Locate the cell with the specified text and output its [X, Y] center coordinate. 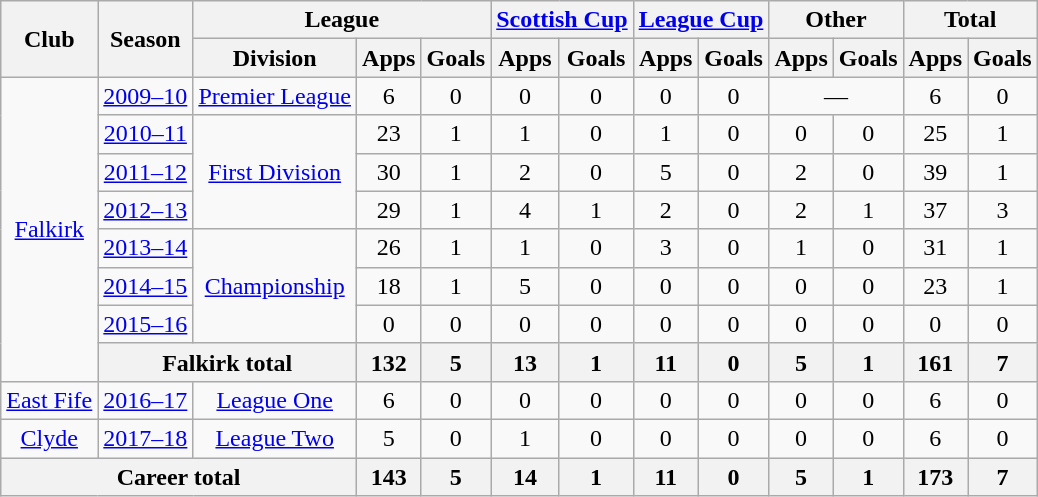
Division [275, 58]
2011–12 [146, 172]
Falkirk [50, 229]
37 [935, 210]
East Fife [50, 400]
2009–10 [146, 96]
— [836, 96]
25 [935, 134]
13 [525, 362]
Clyde [50, 438]
Season [146, 39]
30 [389, 172]
132 [389, 362]
First Division [275, 172]
29 [389, 210]
2015–16 [146, 324]
League One [275, 400]
14 [525, 477]
League Two [275, 438]
31 [935, 248]
39 [935, 172]
2016–17 [146, 400]
4 [525, 210]
2010–11 [146, 134]
League Cup [701, 20]
Championship [275, 286]
2012–13 [146, 210]
26 [389, 248]
Scottish Cup [562, 20]
Falkirk total [228, 362]
Total [970, 20]
Career total [179, 477]
2014–15 [146, 286]
143 [389, 477]
161 [935, 362]
18 [389, 286]
Club [50, 39]
League [342, 20]
173 [935, 477]
Other [836, 20]
2017–18 [146, 438]
2013–14 [146, 248]
Premier League [275, 96]
